Return the [x, y] coordinate for the center point of the cell that contains the specified text.  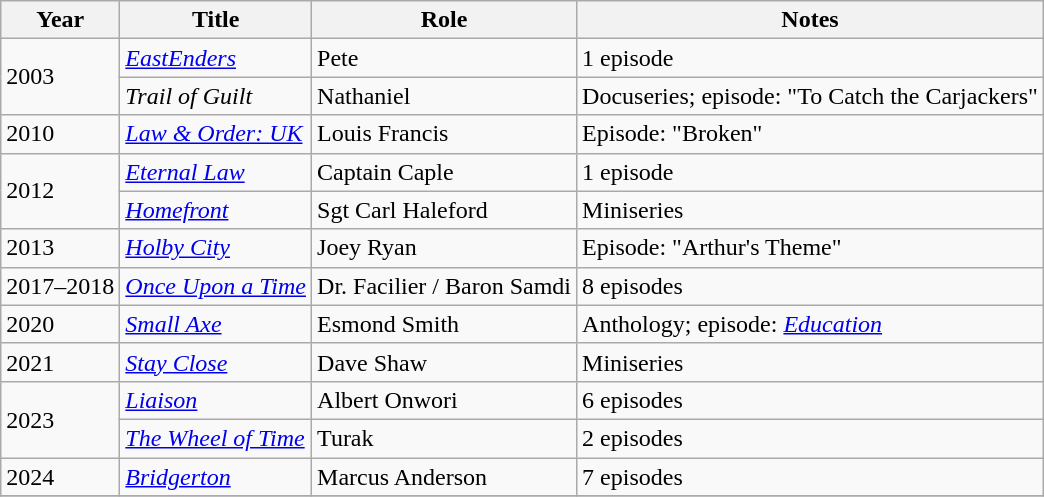
EastEnders [216, 58]
2003 [60, 77]
Title [216, 20]
Law & Order: UK [216, 134]
7 episodes [810, 477]
2 episodes [810, 438]
8 episodes [810, 286]
Joey Ryan [444, 248]
2017–2018 [60, 286]
Episode: "Broken" [810, 134]
Year [60, 20]
Dr. Facilier / Baron Samdi [444, 286]
Small Axe [216, 324]
6 episodes [810, 400]
Once Upon a Time [216, 286]
2021 [60, 362]
Sgt Carl Haleford [444, 210]
Eternal Law [216, 172]
Stay Close [216, 362]
Turak [444, 438]
Pete [444, 58]
Marcus Anderson [444, 477]
2012 [60, 191]
Louis Francis [444, 134]
Dave Shaw [444, 362]
Docuseries; episode: "To Catch the Carjackers" [810, 96]
Holby City [216, 248]
The Wheel of Time [216, 438]
Trail of Guilt [216, 96]
Nathaniel [444, 96]
2020 [60, 324]
Captain Caple [444, 172]
Bridgerton [216, 477]
2024 [60, 477]
Liaison [216, 400]
Esmond Smith [444, 324]
Anthology; episode: Education [810, 324]
Role [444, 20]
Notes [810, 20]
Homefront [216, 210]
Episode: "Arthur's Theme" [810, 248]
2013 [60, 248]
2010 [60, 134]
2023 [60, 419]
Albert Onwori [444, 400]
